For the text-containing cell, return its midpoint in [x, y] coordinate format. 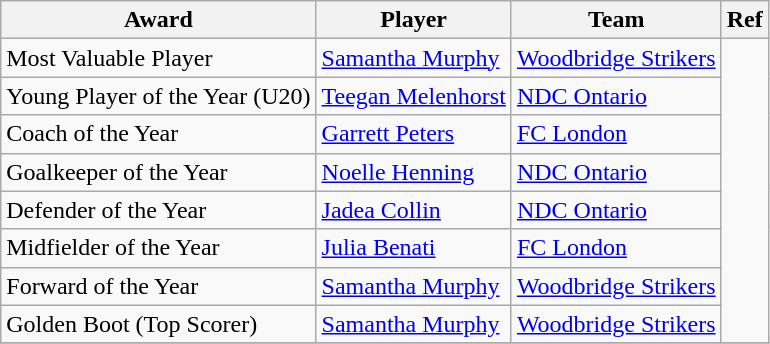
Team [616, 20]
Jadea Collin [414, 210]
Player [414, 20]
Golden Boot (Top Scorer) [158, 324]
Julia Benati [414, 248]
Goalkeeper of the Year [158, 172]
Midfielder of the Year [158, 248]
Coach of the Year [158, 134]
Defender of the Year [158, 210]
Garrett Peters [414, 134]
Young Player of the Year (U20) [158, 96]
Most Valuable Player [158, 58]
Noelle Henning [414, 172]
Teegan Melenhorst [414, 96]
Forward of the Year [158, 286]
Ref [744, 20]
Award [158, 20]
